Return the (x, y) coordinate for the center point of the cell that contains the specified text.  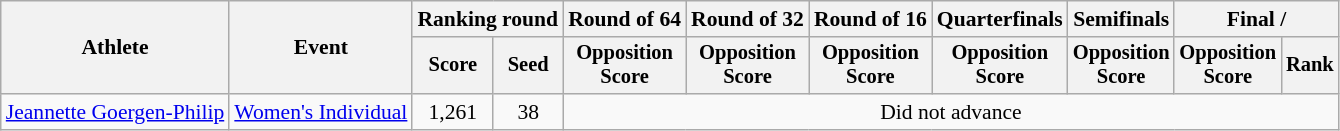
Round of 16 (870, 19)
Round of 64 (624, 19)
Did not advance (950, 112)
Round of 32 (748, 19)
Rank (1310, 66)
Seed (528, 66)
Event (320, 48)
Ranking round (488, 19)
Jeannette Goergen-Philip (116, 112)
Quarterfinals (1000, 19)
Semifinals (1122, 19)
Athlete (116, 48)
Women's Individual (320, 112)
1,261 (452, 112)
38 (528, 112)
Score (452, 66)
Final / (1256, 19)
